Capture the cell that displays the provided text and extract its [x, y] central coordinate. 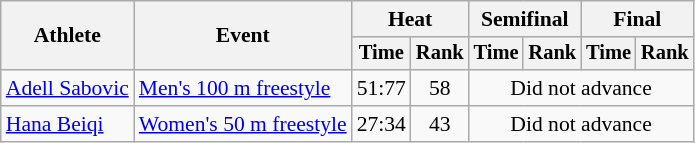
Women's 50 m freestyle [243, 124]
Event [243, 36]
Semifinal [525, 19]
27:34 [382, 124]
43 [440, 124]
51:77 [382, 88]
Adell Sabovic [68, 88]
Final [637, 19]
Athlete [68, 36]
Men's 100 m freestyle [243, 88]
Heat [410, 19]
Hana Beiqi [68, 124]
58 [440, 88]
